Search for the cell housing the specified text and yield its [X, Y] center coordinate. 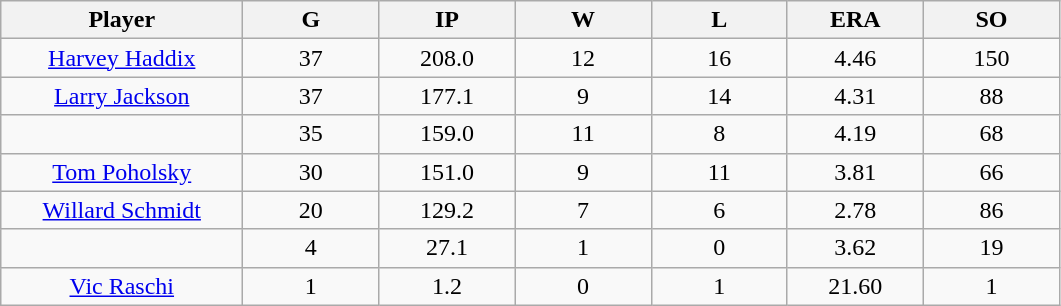
159.0 [447, 134]
Tom Poholsky [122, 172]
3.62 [855, 248]
30 [311, 172]
129.2 [447, 210]
Vic Raschi [122, 286]
14 [719, 96]
8 [719, 134]
Larry Jackson [122, 96]
Harvey Haddix [122, 58]
3.81 [855, 172]
G [311, 20]
150 [991, 58]
4.19 [855, 134]
2.78 [855, 210]
SO [991, 20]
Willard Schmidt [122, 210]
4.46 [855, 58]
151.0 [447, 172]
W [583, 20]
177.1 [447, 96]
16 [719, 58]
IP [447, 20]
7 [583, 210]
Player [122, 20]
21.60 [855, 286]
19 [991, 248]
12 [583, 58]
208.0 [447, 58]
4.31 [855, 96]
L [719, 20]
ERA [855, 20]
1.2 [447, 286]
66 [991, 172]
20 [311, 210]
4 [311, 248]
6 [719, 210]
88 [991, 96]
27.1 [447, 248]
35 [311, 134]
86 [991, 210]
68 [991, 134]
